Find where the given text appears and provide that cell's center as [x, y] coordinate. 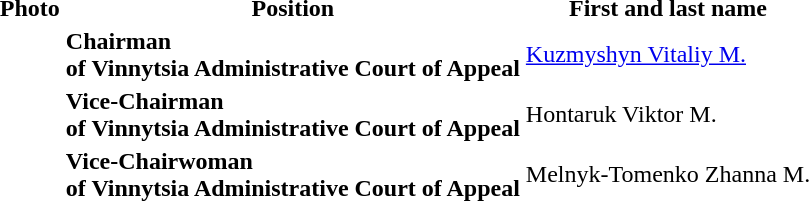
Vice-Chairmanof Vinnytsia Administrative Court of Appeal [292, 114]
Chairmanof Vinnytsia Administrative Court of Appeal [292, 54]
